Output the [x, y] coordinate of the center of the cell containing the given text.  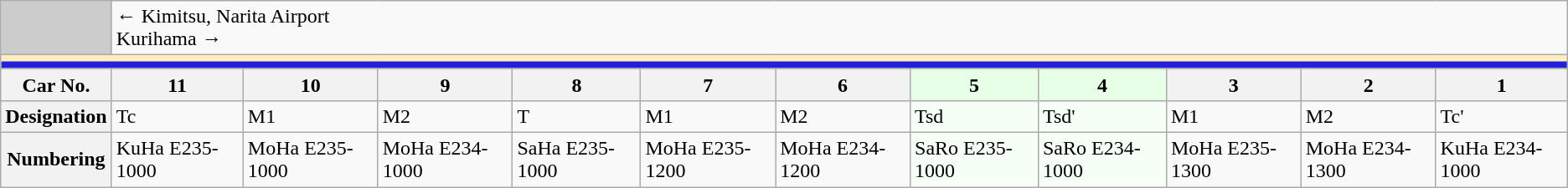
SaRo E234-1000 [1102, 159]
1 [1501, 84]
4 [1102, 84]
Tsd [975, 116]
3 [1233, 84]
Numbering [56, 159]
Tc [178, 116]
2 [1369, 84]
Designation [56, 116]
Car No. [56, 84]
Tc' [1501, 116]
8 [576, 84]
MoHa E234-1000 [446, 159]
7 [709, 84]
9 [446, 84]
SaHa E235-1000 [576, 159]
MoHa E235-1300 [1233, 159]
T [576, 116]
← Kimitsu, Narita AirportKurihama → [839, 28]
KuHa E235-1000 [178, 159]
SaRo E235-1000 [975, 159]
MoHa E235-1200 [709, 159]
6 [843, 84]
MoHa E234-1200 [843, 159]
5 [975, 84]
MoHa E235-1000 [310, 159]
Tsd' [1102, 116]
11 [178, 84]
10 [310, 84]
MoHa E234-1300 [1369, 159]
KuHa E234-1000 [1501, 159]
